Search for the cell housing the specified text and yield its (x, y) center coordinate. 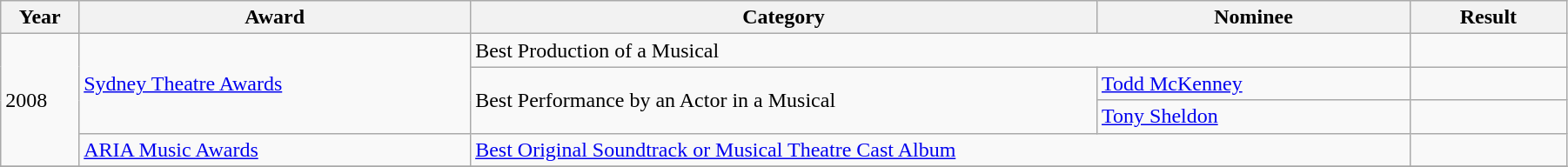
Best Performance by an Actor in a Musical (784, 100)
2008 (40, 100)
Sydney Theatre Awards (275, 83)
Result (1488, 17)
Year (40, 17)
Tony Sheldon (1254, 117)
Category (784, 17)
Nominee (1254, 17)
Todd McKenney (1254, 83)
Best Production of a Musical (941, 50)
Award (275, 17)
Best Original Soundtrack or Musical Theatre Cast Album (941, 150)
ARIA Music Awards (275, 150)
